Capture the cell that displays the provided text and extract its [x, y] central coordinate. 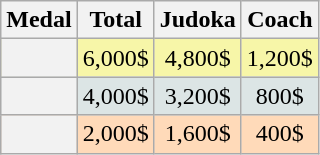
Total [116, 20]
4,800$ [198, 58]
4,000$ [116, 96]
800$ [280, 96]
1,200$ [280, 58]
400$ [280, 134]
1,600$ [198, 134]
Medal [39, 20]
3,200$ [198, 96]
2,000$ [116, 134]
6,000$ [116, 58]
Judoka [198, 20]
Coach [280, 20]
